Identify which cell holds the provided text, then report its [X, Y] central coordinate. 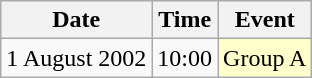
10:00 [185, 58]
Time [185, 20]
Group A [265, 58]
Date [76, 20]
1 August 2002 [76, 58]
Event [265, 20]
